Search for the cell housing the specified text and yield its [X, Y] center coordinate. 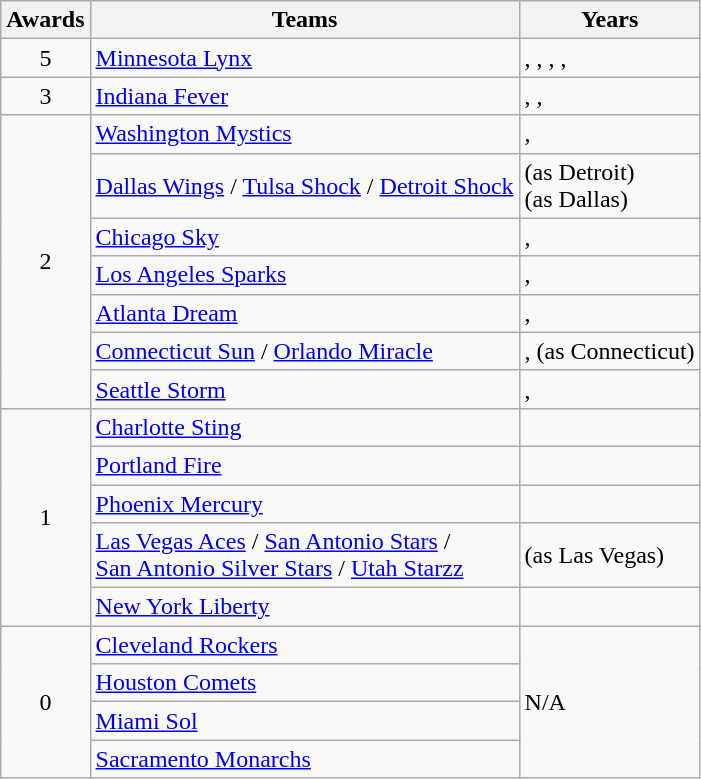
Chicago Sky [304, 237]
(as Las Vegas) [610, 556]
, , , , [610, 58]
Awards [46, 20]
Phoenix Mercury [304, 503]
Teams [304, 20]
Charlotte Sting [304, 427]
Portland Fire [304, 465]
Miami Sol [304, 721]
5 [46, 58]
3 [46, 96]
Indiana Fever [304, 96]
Los Angeles Sparks [304, 275]
Washington Mystics [304, 134]
Minnesota Lynx [304, 58]
, (as Connecticut) [610, 351]
Connecticut Sun / Orlando Miracle [304, 351]
2 [46, 262]
Seattle Storm [304, 389]
0 [46, 702]
New York Liberty [304, 607]
, , [610, 96]
N/A [610, 702]
Houston Comets [304, 683]
1 [46, 516]
Cleveland Rockers [304, 645]
Dallas Wings / Tulsa Shock / Detroit Shock [304, 186]
Years [610, 20]
Atlanta Dream [304, 313]
Las Vegas Aces / San Antonio Stars /San Antonio Silver Stars / Utah Starzz [304, 556]
(as Detroit) (as Dallas) [610, 186]
Sacramento Monarchs [304, 759]
